Scan for the cell matching the given text and deliver its [X, Y] coordinate at center. 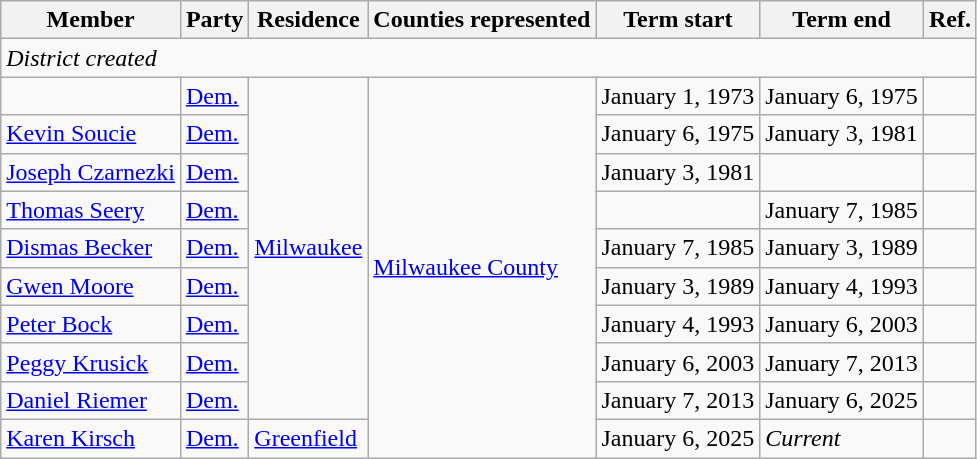
Peggy Krusick [91, 362]
Milwaukee County [482, 268]
Party [214, 20]
Kevin Soucie [91, 134]
Peter Bock [91, 324]
Current [842, 438]
Term end [842, 20]
Term start [678, 20]
Residence [308, 20]
Greenfield [308, 438]
Milwaukee [308, 248]
Counties represented [482, 20]
Ref. [950, 20]
Karen Kirsch [91, 438]
Member [91, 20]
Daniel Riemer [91, 400]
Joseph Czarnezki [91, 172]
Dismas Becker [91, 248]
Gwen Moore [91, 286]
District created [489, 58]
Thomas Seery [91, 210]
January 1, 1973 [678, 96]
